From the cell containing the given text, extract its center point as [x, y] coordinate. 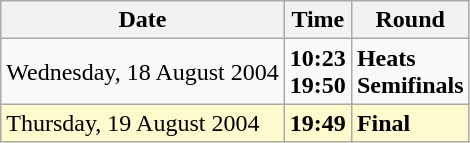
Wednesday, 18 August 2004 [143, 72]
Thursday, 19 August 2004 [143, 123]
Round [410, 20]
HeatsSemifinals [410, 72]
19:49 [318, 123]
Date [143, 20]
Final [410, 123]
10:2319:50 [318, 72]
Time [318, 20]
